Pinpoint the cell where the given text exists, returning its (x, y) midpoint coordinate. 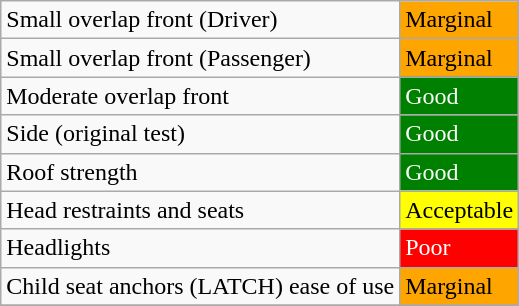
Roof strength (200, 172)
Small overlap front (Passenger) (200, 58)
Acceptable (460, 210)
Head restraints and seats (200, 210)
Side (original test) (200, 134)
Small overlap front (Driver) (200, 20)
Poor (460, 248)
Child seat anchors (LATCH) ease of use (200, 286)
Moderate overlap front (200, 96)
Headlights (200, 248)
